For the text-containing cell, return its midpoint in (x, y) coordinate format. 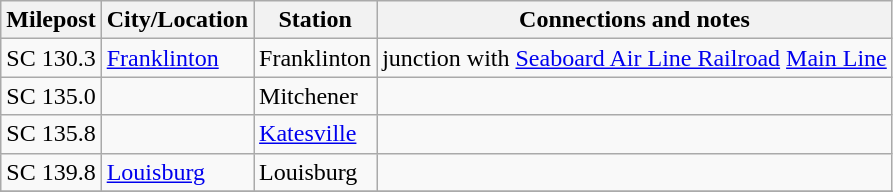
SC 135.8 (51, 134)
Connections and notes (635, 20)
SC 139.8 (51, 172)
SC 135.0 (51, 96)
Milepost (51, 20)
Katesville (316, 134)
SC 130.3 (51, 58)
Station (316, 20)
Mitchener (316, 96)
City/Location (177, 20)
junction with Seaboard Air Line Railroad Main Line (635, 58)
